Output the (x, y) coordinate of the center of the cell containing the given text.  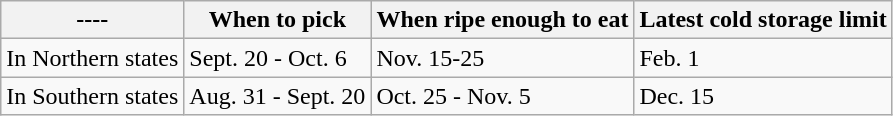
---- (92, 20)
Sept. 20 - Oct. 6 (278, 58)
When to pick (278, 20)
Dec. 15 (763, 96)
In Southern states (92, 96)
Nov. 15-25 (502, 58)
Aug. 31 - Sept. 20 (278, 96)
Feb. 1 (763, 58)
In Northern states (92, 58)
When ripe enough to eat (502, 20)
Oct. 25 - Nov. 5 (502, 96)
Latest cold storage limit (763, 20)
